Find where the given text appears and provide that cell's center as [X, Y] coordinate. 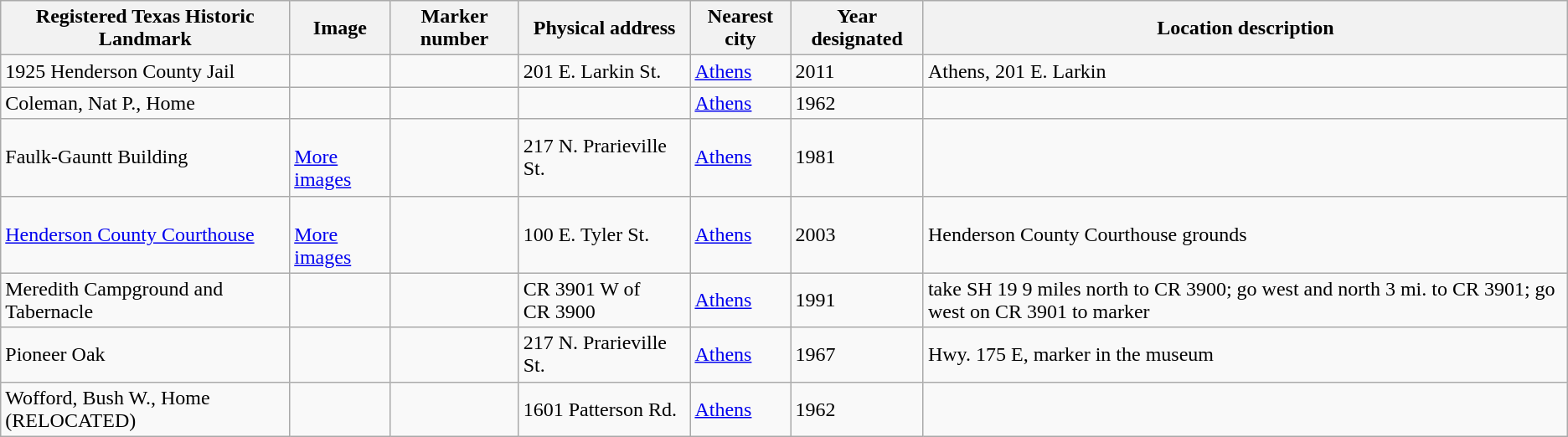
Wofford, Bush W., Home (RELOCATED) [146, 409]
2003 [857, 234]
100 E. Tyler St. [605, 234]
Pioneer Oak [146, 355]
Image [340, 28]
take SH 19 9 miles north to CR 3900; go west and north 3 mi. to CR 3901; go west on CR 3901 to marker [1245, 300]
1967 [857, 355]
2011 [857, 71]
Henderson County Courthouse [146, 234]
Registered Texas Historic Landmark [146, 28]
1991 [857, 300]
201 E. Larkin St. [605, 71]
Physical address [605, 28]
Year designated [857, 28]
1925 Henderson County Jail [146, 71]
Henderson County Courthouse grounds [1245, 234]
Meredith Campground and Tabernacle [146, 300]
Marker number [454, 28]
Nearest city [740, 28]
1981 [857, 157]
Location description [1245, 28]
Faulk-Gauntt Building [146, 157]
1601 Patterson Rd. [605, 409]
Athens, 201 E. Larkin [1245, 71]
Coleman, Nat P., Home [146, 103]
CR 3901 W of CR 3900 [605, 300]
Hwy. 175 E, marker in the museum [1245, 355]
